Scan for the cell matching the given text and deliver its [X, Y] coordinate at center. 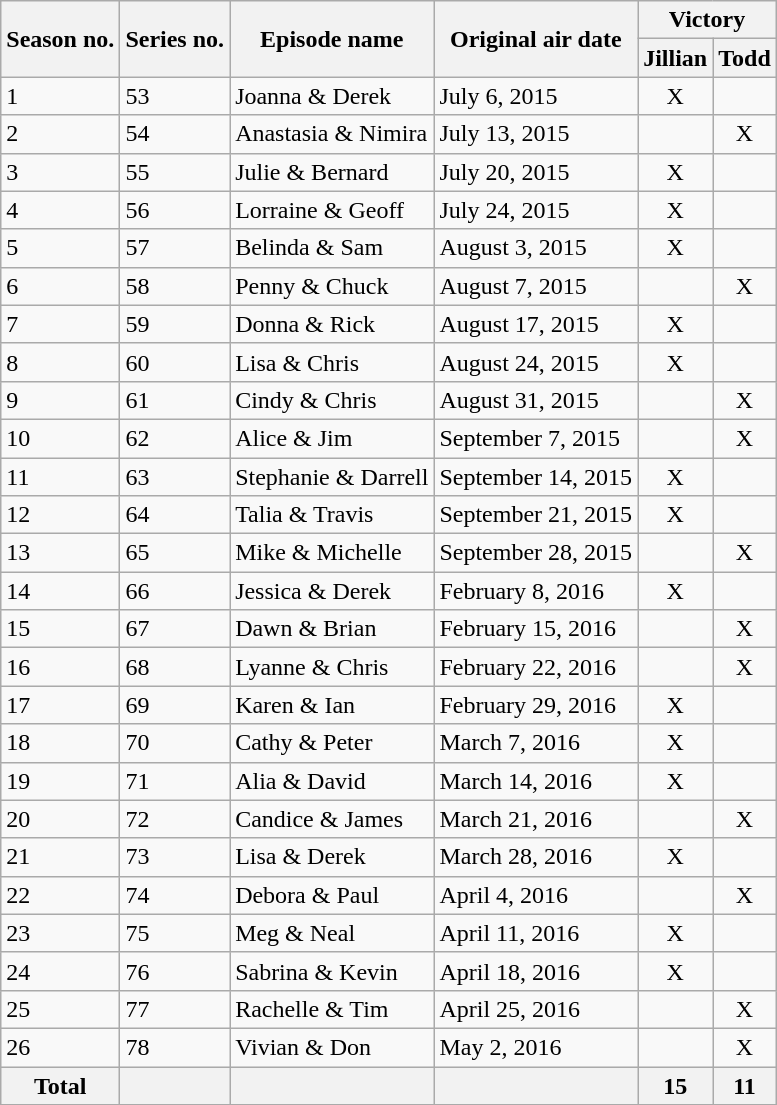
54 [175, 134]
March 28, 2016 [536, 857]
Meg & Neal [332, 933]
59 [175, 324]
58 [175, 286]
68 [175, 667]
February 22, 2016 [536, 667]
22 [60, 895]
April 4, 2016 [536, 895]
9 [60, 400]
Jillian [676, 58]
May 2, 2016 [536, 1047]
3 [60, 172]
78 [175, 1047]
Belinda & Sam [332, 248]
24 [60, 971]
53 [175, 96]
60 [175, 362]
Julie & Bernard [332, 172]
4 [60, 210]
72 [175, 819]
20 [60, 819]
Dawn & Brian [332, 629]
26 [60, 1047]
April 18, 2016 [536, 971]
Alice & Jim [332, 438]
71 [175, 781]
Debora & Paul [332, 895]
August 3, 2015 [536, 248]
73 [175, 857]
Victory [708, 20]
February 8, 2016 [536, 591]
September 21, 2015 [536, 515]
19 [60, 781]
August 31, 2015 [536, 400]
Series no. [175, 39]
67 [175, 629]
Vivian & Don [332, 1047]
Lorraine & Geoff [332, 210]
Lisa & Chris [332, 362]
Mike & Michelle [332, 553]
77 [175, 1009]
Candice & James [332, 819]
July 6, 2015 [536, 96]
Jessica & Derek [332, 591]
Original air date [536, 39]
Talia & Travis [332, 515]
23 [60, 933]
Sabrina & Kevin [332, 971]
25 [60, 1009]
16 [60, 667]
Alia & David [332, 781]
13 [60, 553]
July 20, 2015 [536, 172]
6 [60, 286]
21 [60, 857]
14 [60, 591]
8 [60, 362]
Todd [745, 58]
76 [175, 971]
July 13, 2015 [536, 134]
Lisa & Derek [332, 857]
75 [175, 933]
March 14, 2016 [536, 781]
August 24, 2015 [536, 362]
Donna & Rick [332, 324]
Cindy & Chris [332, 400]
Total [60, 1085]
1 [60, 96]
Rachelle & Tim [332, 1009]
July 24, 2015 [536, 210]
66 [175, 591]
70 [175, 743]
69 [175, 705]
April 11, 2016 [536, 933]
Cathy & Peter [332, 743]
March 7, 2016 [536, 743]
18 [60, 743]
2 [60, 134]
65 [175, 553]
August 7, 2015 [536, 286]
17 [60, 705]
7 [60, 324]
56 [175, 210]
5 [60, 248]
April 25, 2016 [536, 1009]
10 [60, 438]
Stephanie & Darrell [332, 477]
61 [175, 400]
12 [60, 515]
Lyanne & Chris [332, 667]
Season no. [60, 39]
55 [175, 172]
September 14, 2015 [536, 477]
57 [175, 248]
February 15, 2016 [536, 629]
September 28, 2015 [536, 553]
62 [175, 438]
Episode name [332, 39]
August 17, 2015 [536, 324]
Penny & Chuck [332, 286]
63 [175, 477]
September 7, 2015 [536, 438]
Joanna & Derek [332, 96]
Karen & Ian [332, 705]
Anastasia & Nimira [332, 134]
74 [175, 895]
64 [175, 515]
March 21, 2016 [536, 819]
February 29, 2016 [536, 705]
